Scan for the cell matching the given text and deliver its (X, Y) coordinate at center. 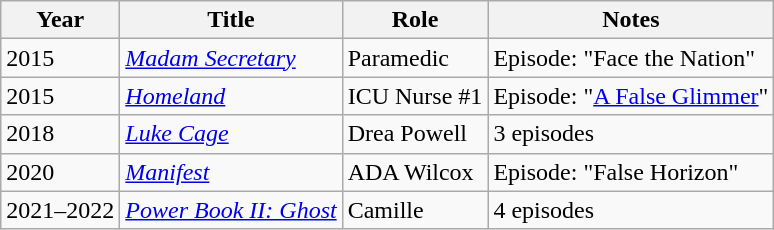
Notes (631, 20)
Homeland (231, 96)
Paramedic (415, 58)
Year (60, 20)
4 episodes (631, 210)
Power Book II: Ghost (231, 210)
Role (415, 20)
Drea Powell (415, 134)
Madam Secretary (231, 58)
Episode: "A False Glimmer" (631, 96)
2020 (60, 172)
2021–2022 (60, 210)
ADA Wilcox (415, 172)
Title (231, 20)
Camille (415, 210)
Manifest (231, 172)
ICU Nurse #1 (415, 96)
3 episodes (631, 134)
Episode: "False Horizon" (631, 172)
Episode: "Face the Nation" (631, 58)
2018 (60, 134)
Luke Cage (231, 134)
